Return [x, y] of the center of cell containing provided text 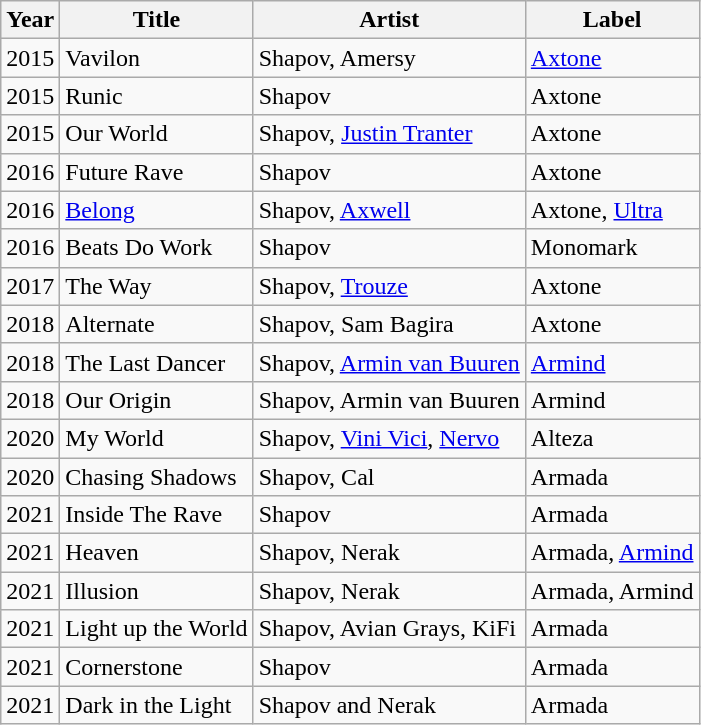
Artist [389, 20]
Year [30, 20]
Label [612, 20]
Shapov, Amersy [389, 58]
Shapov, Sam Bagira [389, 324]
Our World [156, 134]
Monomark [612, 248]
Shapov, Justin Tranter [389, 134]
Chasing Shadows [156, 477]
Future Rave [156, 172]
The Way [156, 286]
Beats Do Work [156, 248]
Light up the World [156, 629]
Shapov, Vini Vici, Nervo [389, 438]
Inside The Rave [156, 515]
Shapov and Nerak [389, 705]
Illusion [156, 591]
The Last Dancer [156, 362]
Title [156, 20]
Our Origin [156, 400]
Alternate [156, 324]
2017 [30, 286]
Cornerstone [156, 667]
Belong [156, 210]
Runic [156, 96]
Shapov, Trouze [389, 286]
Shapov, Cal [389, 477]
Shapov, Avian Grays, KiFi [389, 629]
Vavilon [156, 58]
Heaven [156, 553]
Shapov, Axwell [389, 210]
Alteza [612, 438]
My World [156, 438]
Dark in the Light [156, 705]
Axtone, Ultra [612, 210]
